Provide the [X, Y] coordinate of the cell's center where the given text is located.  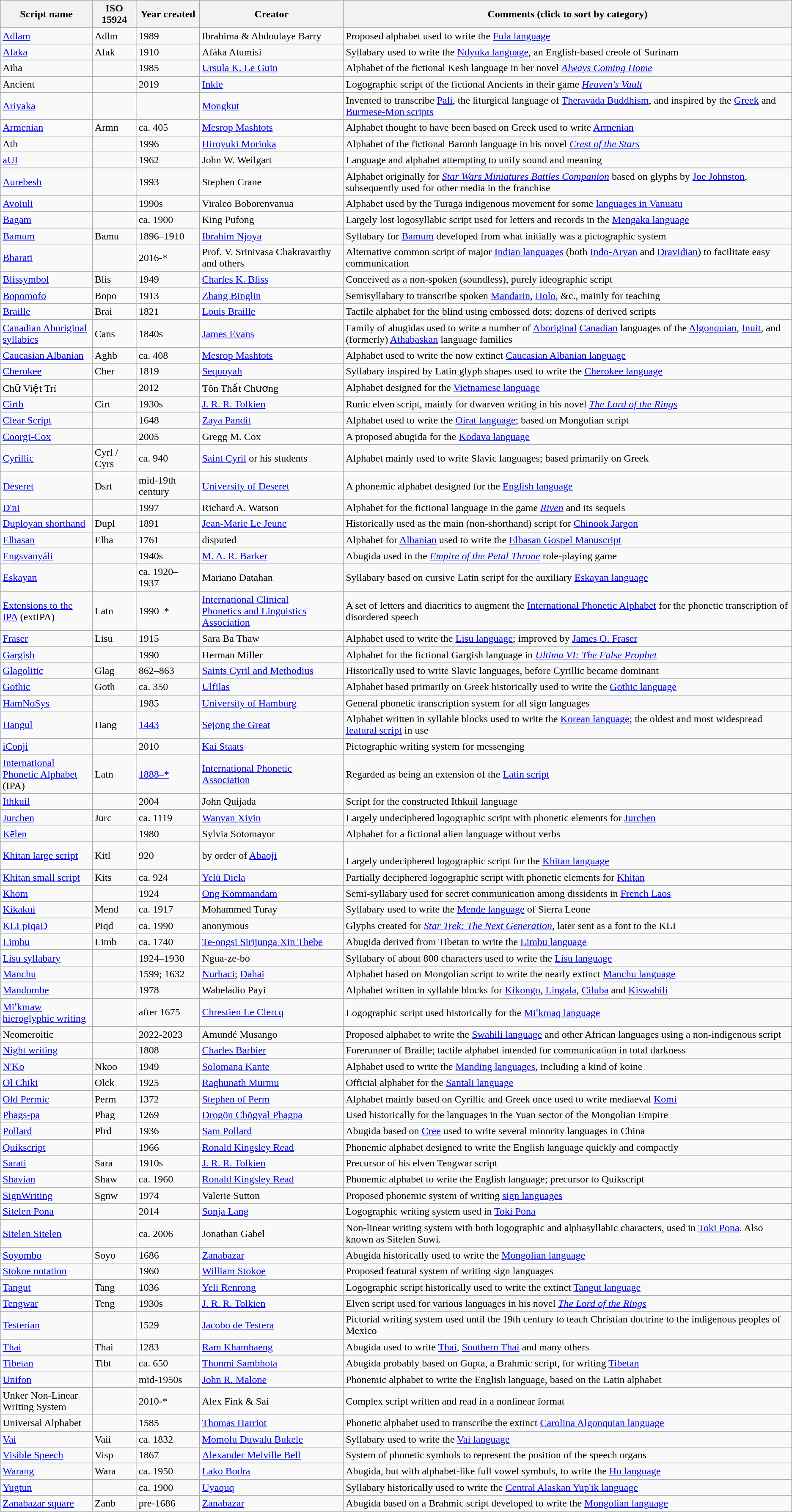
Bharati [47, 258]
Miꞌkmaw hieroglyphic writing [47, 1013]
Syllabary of about 800 characters used to write the Lisu language [568, 958]
Raghunath Murmu [272, 1083]
Braille [47, 312]
2012 [168, 388]
Blissymbol [47, 280]
Semi-syllabary used for secret communication among dissidents in French Laos [568, 893]
Jurchen [47, 818]
1960 [168, 1271]
Used historically for the languages in the Yuan sector of the Mongolian Empire [568, 1115]
International Phonetic Association [272, 774]
Abugida derived from Tibetan to write the Limbu language [568, 942]
Stephen of Perm [272, 1099]
Sara [114, 1163]
by order of Abaoji [272, 855]
Logographic script of the fictional Ancients in their game Heaven's Vault [568, 84]
Khitan large script [47, 855]
D'ni [47, 508]
1990s [168, 203]
Avoiuli [47, 203]
Ariyaka [47, 106]
ca. 405 [168, 128]
Hangul [47, 725]
Syllabary used to write the Vai language [568, 1439]
Uyaquq [272, 1487]
Duployan shorthand [47, 524]
Charles Barbier [272, 1050]
2022-2023 [168, 1034]
mid-1950s [168, 1379]
Largely undeciphered logographic script with phonetic elements for Jurchen [568, 818]
Gargish [47, 654]
Elba [114, 540]
ca. 350 [168, 687]
Kai Staats [272, 747]
Te-ongsi Sirijunga Xin Thebe [272, 942]
Tang [114, 1287]
2010 [168, 747]
Alphabet used by the Turaga indigenous movement for some languages in Vanuatu [568, 203]
1940s [168, 556]
1686 [168, 1255]
Jean-Marie Le Jeune [272, 524]
Year created [168, 14]
Syllabary inspired by Latin glyph shapes used to write the Cherokee language [568, 371]
1990–* [168, 611]
Viraleo Boborenvanua [272, 203]
Bagam [47, 220]
Aghb [114, 355]
ca. 1920–1937 [168, 578]
Bopomofo [47, 296]
Alexander Melville Bell [272, 1455]
Historically used as the main (non-shorthand) script for Chinook Jargon [568, 524]
Alphabet used to write the now extinct Caucasian Albanian language [568, 355]
Goth [114, 687]
Thonmi Sambhota [272, 1363]
John R. Malone [272, 1379]
Limbu [47, 942]
ca. 1990 [168, 926]
Plrd [114, 1131]
Logographic writing system used in Toki Pona [568, 1212]
John Quijada [272, 802]
Perm [114, 1099]
Gregg M. Cox [272, 437]
1993 [168, 182]
International ClinicalPhonetics and Linguistics Association [272, 611]
Lisu syllabary [47, 958]
Bamu [114, 236]
1978 [168, 990]
Pollard [47, 1131]
M. A. R. Barker [272, 556]
HamNoSys [47, 703]
Vaii [114, 1439]
2014 [168, 1212]
1915 [168, 638]
Alphabet mainly used to write Slavic languages; based primarily on Greek [568, 459]
Ursula K. Le Guin [272, 68]
Aiha [47, 68]
Nurhaci; Dahai [272, 974]
Abugida based on Cree used to write several minority languages in China [568, 1131]
Coorgi-Cox [47, 437]
Abugida, but with alphabet-like full vowel symbols, to write the Ho language [568, 1471]
Alphabet of the fictional Kesh language in her novel Always Coming Home [568, 68]
Semisyllabary to transcribe spoken Mandarin, Holo, &c., mainly for teaching [568, 296]
Sitelen Sitelen [47, 1234]
1974 [168, 1196]
Alternative common script of major Indian languages (both Indo-Aryan and Dravidian) to facilitate easy communication [568, 258]
Charles K. Bliss [272, 280]
Hiroyuki Morioka [272, 144]
Sgnw [114, 1196]
Night writing [47, 1050]
Wara [114, 1471]
1819 [168, 371]
James Evans [272, 333]
Alphabet designed for the Vietnamese language [568, 388]
Zanabazar square [47, 1504]
Wanyan Xiyin [272, 818]
Adlam [47, 36]
Sitelen Pona [47, 1212]
Regarded as being an extension of the Latin script [568, 774]
Alphabet of the fictional Baronh language in his novel Crest of the Stars [568, 144]
Fraser [47, 638]
Phonemic alphabet designed to write the English language quickly and compactly [568, 1147]
Sylvia Sotomayor [272, 834]
1761 [168, 540]
Brai [114, 312]
Tangut [47, 1287]
Ong Kommandam [272, 893]
2016-* [168, 258]
Bopo [114, 296]
1980 [168, 834]
1996 [168, 144]
1821 [168, 312]
Mohammed Turay [272, 910]
Herman Miller [272, 654]
ca. 650 [168, 1363]
Valerie Sutton [272, 1196]
Blis [114, 280]
Cans [114, 333]
ca. 1917 [168, 910]
Gothic [47, 687]
Proposed alphabet to write the Swahili language and other African languages using a non-indigenous script [568, 1034]
Partially deciphered logographic script with phonetic elements for Khitan [568, 877]
1269 [168, 1115]
anonymous [272, 926]
Phonetic alphabet used to transcribe the extinct Carolina Algonquian language [568, 1423]
Armn [114, 128]
KLI pIqaD [47, 926]
1989 [168, 36]
Drogön Chögyal Phagpa [272, 1115]
Mandombe [47, 990]
Glagolitic [47, 671]
1913 [168, 296]
Universal Alphabet [47, 1423]
Tibetan [47, 1363]
Extensions to the IPA (extIPA) [47, 611]
Largely lost logosyllabic script used for letters and records in the Mengaka language [568, 220]
Afaka [47, 52]
Proposed alphabet used to write the Fula language [568, 36]
Ath [47, 144]
920 [168, 855]
Pictographic writing system for messenging [568, 747]
pre-1686 [168, 1504]
A set of letters and diacritics to augment the International Phonetic Alphabet for the phonetic transcription of disordered speech [568, 611]
Old Permic [47, 1099]
Logographic script historically used to write the extinct Tangut language [568, 1287]
Khom [47, 893]
ca. 1832 [168, 1439]
1962 [168, 160]
Tôn Thất Chương [272, 388]
Yeli Renrong [272, 1287]
Alex Fink & Sai [272, 1401]
Alphabet originally for Star Wars Miniatures Battles Companion based on glyphs by Joe Johnston, subsequently used for other media in the franchise [568, 182]
Ancient [47, 84]
Ithkuil [47, 802]
Eskayan [47, 578]
Hang [114, 725]
ca. 940 [168, 459]
1808 [168, 1050]
Alphabet for the fictional language in the game Riven and its sequels [568, 508]
Manchu [47, 974]
Sara Ba Thaw [272, 638]
862–863 [168, 671]
Cirth [47, 404]
Language and alphabet attempting to unify sound and meaning [568, 160]
Kitl [114, 855]
Mongkut [272, 106]
Jonathan Gabel [272, 1234]
disputed [272, 540]
Unifon [47, 1379]
Alphabet based on Mongolian script to write the nearly extinct Manchu language [568, 974]
Inkle [272, 84]
System of phonetic symbols to represent the position of the speech organs [568, 1455]
Jacobo de Testera [272, 1325]
ca. 1960 [168, 1179]
Zanb [114, 1504]
1924 [168, 893]
General phonetic transcription system for all sign languages [568, 703]
Testerian [47, 1325]
Piqd [114, 926]
Non-linear writing system with both logographic and alphasyllabic characters, used in Toki Pona. Also known as Sitelen Suwi. [568, 1234]
Shaw [114, 1179]
1867 [168, 1455]
Comments (click to sort by category) [568, 14]
Precursor of his elven Tengwar script [568, 1163]
Family of abugidas used to write a number of Aboriginal Canadian languages of the Algonquian, Inuit, and (formerly) Athabaskan language families [568, 333]
N'Ko [47, 1067]
Abugida used to write Thai, Southern Thai and many others [568, 1347]
Shavian [47, 1179]
University of Deseret [272, 486]
Complex script written and read in a nonlinear format [568, 1401]
Richard A. Watson [272, 508]
Conceived as a non-spoken (soundless), purely ideographic script [568, 280]
Saint Cyril or his students [272, 459]
1910 [168, 52]
Caucasian Albanian [47, 355]
Syllabary based on cursive Latin script for the auxiliary Eskayan language [568, 578]
Mariano Datahan [272, 578]
Cher [114, 371]
ca. 1119 [168, 818]
Neomeroitic [47, 1034]
Phag [114, 1115]
Stokoe notation [47, 1271]
Solomana Kante [272, 1067]
Alphabet written in syllable blocks for Kikongo, Lingala, Ciluba and Kiswahili [568, 990]
Phonemic alphabet to write the English language, based on the Latin alphabet [568, 1379]
Sonja Lang [272, 1212]
Logographic script used historically for the Miꞌkmaq language [568, 1013]
Cyrl / Cyrs [114, 459]
John W. Weilgart [272, 160]
Yugtun [47, 1487]
ca. 408 [168, 355]
1599; 1632 [168, 974]
Forerunner of Braille; tactile alphabet intended for communication in total darkness [568, 1050]
Prof. V. Srinivasa Chakravarthy and others [272, 258]
Invented to transcribe Pali, the liturgical language of Theravada Buddhism, and inspired by the Greek and Burmese-Mon scripts [568, 106]
ca. 2006 [168, 1234]
Alphabet used to write the Oirat language; based on Mongolian script [568, 421]
1896–1910 [168, 236]
2019 [168, 84]
ca. 1950 [168, 1471]
Alphabet for a fictional alien language without verbs [568, 834]
Kikakui [47, 910]
Mend [114, 910]
Historically used to write Slavic languages, before Cyrillic became dominant [568, 671]
Louis Braille [272, 312]
1936 [168, 1131]
Thomas Harriot [272, 1423]
2010-* [168, 1401]
Deseret [47, 486]
Runic elven script, mainly for dwarven writing in his novel The Lord of the Rings [568, 404]
Limb [114, 942]
Canadian Aboriginal syllabics [47, 333]
ISO 15924 [114, 14]
Zaya Pandit [272, 421]
Zhang Binglin [272, 296]
Sequoyah [272, 371]
1585 [168, 1423]
A phonemic alphabet designed for the English language [568, 486]
Lako Bodra [272, 1471]
1036 [168, 1287]
Cyrillic [47, 459]
Syllabary for Bamum developed from what initially was a pictographic system [568, 236]
Saints Cyril and Methodius [272, 671]
1997 [168, 508]
Alphabet for the fictional Gargish language in Ultima VI: The False Prophet [568, 654]
Tibt [114, 1363]
mid-19th century [168, 486]
Aurebesh [47, 182]
1529 [168, 1325]
Phags-pa [47, 1115]
Clear Script [47, 421]
1648 [168, 421]
William Stokoe [272, 1271]
Stephen Crane [272, 182]
Khitan small script [47, 877]
Afáka Atumisi [272, 52]
Proposed featural system of writing sign languages [568, 1271]
Adlm [114, 36]
Cherokee [47, 371]
Soyo [114, 1255]
Alphabet used to write the Lisu language; improved by James O. Fraser [568, 638]
Abugida used in the Empire of the Petal Throne role-playing game [568, 556]
2004 [168, 802]
Pictorial writing system used until the 19th century to teach Christian doctrine to the indigenous peoples of Mexico [568, 1325]
1924–1930 [168, 958]
Alphabet used to write the Manding languages, including a kind of koine [568, 1067]
King Pufong [272, 220]
Phonemic alphabet to write the English language; precursor to Quikscript [568, 1179]
Tactile alphabet for the blind using embossed dots; dozens of derived scripts [568, 312]
ca. 1740 [168, 942]
Elven script used for various languages in his novel The Lord of the Rings [568, 1303]
Chữ Việt Trí [47, 388]
iConji [47, 747]
Unker Non-Linear Writing System [47, 1401]
Script name [47, 14]
Quikscript [47, 1147]
aUI [47, 160]
Lisu [114, 638]
2005 [168, 437]
Abugida historically used to write the Mongolian language [568, 1255]
Abugida based on a Brahmic script developed to write the Mongolian language [568, 1504]
Ibrahim Njoya [272, 236]
1283 [168, 1347]
Proposed phonemic system of writing sign languages [568, 1196]
1443 [168, 725]
Largely undeciphered logographic script for the Khitan language [568, 855]
Alphabet thought to have been based on Greek used to write Armenian [568, 128]
Tengwar [47, 1303]
Yelü Diela [272, 877]
Visible Speech [47, 1455]
Glyphs created for Star Trek: The Next Generation, later sent as a font to the KLI [568, 926]
1966 [168, 1147]
1372 [168, 1099]
Sarati [47, 1163]
Syllabary used to write the Ndyuka language, an English-based creole of Surinam [568, 52]
Nkoo [114, 1067]
ca. 924 [168, 877]
1925 [168, 1083]
Visp [114, 1455]
Official alphabet for the Santali language [568, 1083]
SignWriting [47, 1196]
Vai [47, 1439]
Dupl [114, 524]
Wabeladio Payi [272, 990]
Amundé Musango [272, 1034]
Ol Chiki [47, 1083]
1990 [168, 654]
Alphabet mainly based on Cyrillic and Greek once used to write mediaeval Komi [568, 1099]
Bamum [47, 236]
Ulfilas [272, 687]
Ngua-ze-bo [272, 958]
Cirt [114, 404]
after 1675 [168, 1013]
Glag [114, 671]
University of Hamburg [272, 703]
Kits [114, 877]
Soyombo [47, 1255]
Sam Pollard [272, 1131]
Teng [114, 1303]
Sejong the Great [272, 725]
1891 [168, 524]
Alphabet for Albanian used to write the Elbasan Gospel Manuscript [568, 540]
Syllabary historically used to write the Central Alaskan Yup'ik language [568, 1487]
Dsrt [114, 486]
Abugida probably based on Gupta, a Brahmic script, for writing Tibetan [568, 1363]
A proposed abugida for the Kodava language [568, 437]
Engsvanyáli [47, 556]
Ram Khamhaeng [272, 1347]
Armenian [47, 128]
Elbasan [47, 540]
Afak [114, 52]
Creator [272, 14]
Alphabet based primarily on Greek historically used to write the Gothic language [568, 687]
1910s [168, 1163]
Alphabet written in syllable blocks used to write the Korean language; the oldest and most widespread featural script in use [568, 725]
Ibrahima & Abdoulaye Barry [272, 36]
Momolu Duwalu Bukele [272, 1439]
Chrestien Le Clercq [272, 1013]
International Phonetic Alphabet (IPA) [47, 774]
Syllabary used to write the Mende language of Sierra Leone [568, 910]
Kēlen [47, 834]
Warang [47, 1471]
Olck [114, 1083]
Jurc [114, 818]
Script for the constructed Ithkuil language [568, 802]
1888–* [168, 774]
1840s [168, 333]
